Capture the cell that displays the provided text and extract its (x, y) central coordinate. 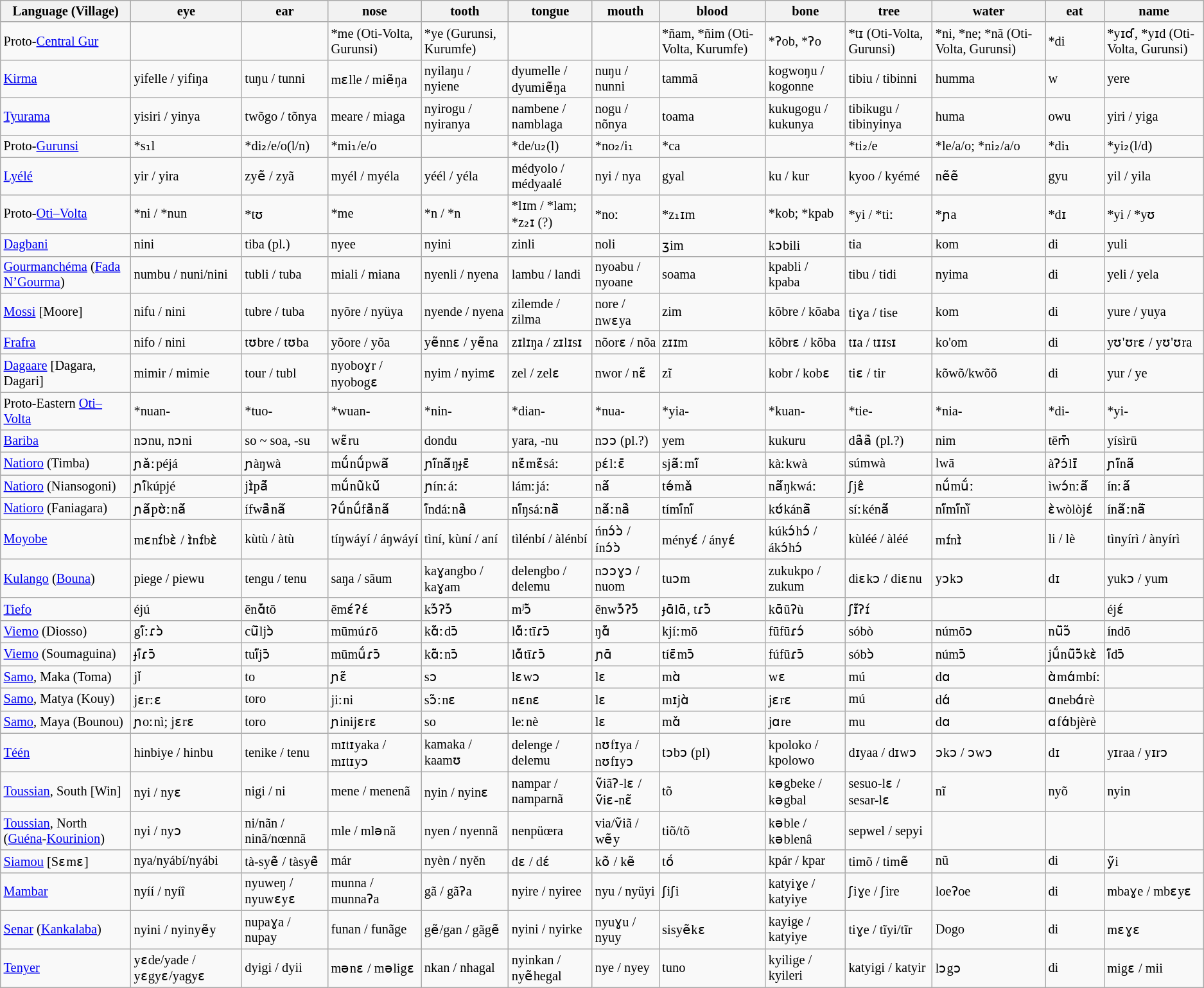
yɔkɔ (989, 578)
kyilige / kyileri (805, 968)
to (284, 677)
númɔ̄ (989, 654)
numbu / nuni/nini (186, 275)
*tuo- (284, 411)
yukɔ / yum (1154, 578)
mṹnũ̀kũ̌ (375, 485)
lɑ̃́ːtīɾɔ̄ (550, 632)
owu (1075, 116)
munna / munnaʔa (375, 891)
kpabli / kpaba (805, 275)
nim (989, 440)
tammã (712, 78)
tubre / tuba (284, 312)
ɲã́pʊ̀ːnã́ (186, 508)
*yɪɗ, *yɪd (Oti-Volta, Gurunsi) (1154, 41)
nĩ́ŋsáːnã̄ (550, 508)
ṽiãʔ-lɛ / ṽiɛ-nɛ̃ (625, 791)
cũ̄ljɔ̀ (284, 632)
yifelle / yifiŋa (186, 78)
zyẽ / zyã (284, 176)
gã / gãʔa (465, 891)
ni/nãn / ninã/nœnnã (284, 831)
tíŋwáyí / áŋwáyí (375, 539)
*yi₂(l/d) (1154, 146)
zɪɪm (712, 342)
nĩ́mĩ́nĩ̀ (989, 508)
myél / myéla (375, 176)
yéél / yéla (465, 176)
nĩ (989, 791)
ɑfɑ́bjèrè (1075, 722)
tibiu / tibinni (889, 78)
nose (375, 11)
nʊfɪya / nʊfɪyɔ (625, 752)
nyuweŋ / nyuwɛyɛ (284, 891)
kʊ́kánã̄ (805, 508)
tuno (712, 968)
nyen / nyennã (465, 831)
yõore / yõa (375, 342)
tia (889, 244)
*dɪ (1075, 214)
ỹi (1154, 862)
*dian- (550, 411)
nifu / nini (186, 312)
sɔ̃ːnɛ (465, 698)
nogu / nõnya (625, 116)
kɔ̃́ʔɔ̃́ (465, 609)
dyumelle / dyumiẽŋa (550, 78)
humma (989, 78)
ŋɑ̃́ (625, 632)
mɪjɑ̀ (712, 698)
lɔgɔ (989, 968)
blood (712, 11)
*n / *n (465, 214)
tongue (550, 11)
ear (284, 11)
kõbre / kõaba (805, 312)
ɑnebɑ́rè (1075, 698)
éjú (186, 609)
tɪa / tɪɪsɪ (889, 342)
mṹnṹpwã́ (375, 464)
*tie- (889, 411)
kjíːmō (712, 632)
Samo, Matya (Kouy) (65, 698)
jɛrːɛ (186, 698)
yisiri / yinya (186, 116)
Samo, Maka (Toma) (65, 677)
ínːã́ (1154, 485)
nigi / ni (284, 791)
Frafra (65, 342)
kogwoŋu / kogonne (805, 78)
nyini / nyirke (550, 930)
tour / tubl (284, 374)
kpár / kpar (805, 862)
meare / miaga (375, 116)
éjɛ́ (1154, 609)
tímĩ́nĩ́ (712, 508)
gyu (1075, 176)
w (1075, 78)
li / lè (1075, 539)
Dogo (989, 930)
yir / yira (186, 176)
mimir / mimie (186, 374)
nyini / nyinyẽy (186, 930)
nɛ̃́mɛ̃́sáː (550, 464)
wɛ̃ru (375, 440)
mene / menenã (375, 791)
lámːjáː (550, 485)
ɲĩ́nã́ (1154, 464)
nyini (465, 244)
tiɣe / tĩyi/tĩr (889, 930)
tɔbɔ (pl) (712, 752)
nwor / nɛ̃ (625, 374)
Natioro (Faniagara) (65, 508)
tiɣa / tise (889, 312)
jṹnũ̄ɔ̃̄kɛ̀ (1075, 654)
Proto-Gurunsi (65, 146)
*yi / *yʊ (1154, 214)
Tiefo (65, 609)
Mossi [Moore] (65, 312)
jiːni (375, 698)
lwā (989, 464)
*de/u₂(l) (550, 146)
so (465, 722)
mūmúɾō (375, 632)
*ye (Gurunsi, Kurumfe) (465, 41)
tìní, kùní / aní (465, 539)
nambene / namblaga (550, 116)
Proto-Eastern Oti–Volta (65, 411)
Dagaare [Dagara, Dagari] (65, 374)
dɪyaa / dɪwɔ (889, 752)
Kirma (65, 78)
nã́ːnã̀ (625, 508)
kaɣangbo / kaɣam (465, 578)
kɑ̄ūʔù (805, 609)
bone (805, 11)
nampar / namparnã (550, 791)
nã́ (625, 485)
Viemo (Soumaguina) (65, 654)
Gourmanchéma (Fada N’Gourma) (65, 275)
Natioro (Timba) (65, 464)
ɲínːáː (465, 485)
*yi / *tiː (889, 214)
sóbò (889, 632)
tiɛ / tir (889, 374)
zĩ (712, 374)
nɔɔ (pl.?) (625, 440)
loeʔoe (989, 891)
ko'om (989, 342)
Toussian, South [Win] (65, 791)
ɲĩ́nã́ŋɟɛ̄ (465, 464)
Lyélé (65, 176)
delenge / delemu (550, 752)
yẽnnɛ / yẽna (465, 342)
mouth (625, 11)
mɪ́nɪ̀ (989, 539)
Proto-Oti–Volta (65, 214)
mʲɔ̃̄ (550, 609)
gyal (712, 176)
Dagbani (65, 244)
mənɛ / məligɛ (375, 968)
yʊ'ʊrɛ / yʊ'ʊra (1154, 342)
dɑ́ (989, 698)
*z₁ɪm (712, 214)
kɑ̃́ːdɔ̄ (465, 632)
toama (712, 116)
gẽ/gan / gãgẽ (465, 930)
ífwã̀nã́ (284, 508)
leːnè (550, 722)
tibikugu / tibinyinya (889, 116)
*wuan- (375, 411)
nɛnɛ (550, 698)
kúkɔ́hɔ́ / ákɔ́hɔ́ (805, 539)
kpoloko / kpolowo (805, 752)
miali / miana (375, 275)
mɑ̌ (712, 722)
ńnɔ́ɔ̀ / ínɔ́ɔ̀ (625, 539)
nɔɔɣɔ / nuom (625, 578)
sesuo-lɛ / sesar-lɛ (889, 791)
*ñam, *ñim (Oti-Volta, Kurumfe) (712, 41)
nyu / nyüyi (625, 891)
Tyurama (65, 116)
nũ̄ɔ̃ (1075, 632)
kobr / kobɛ (805, 374)
nũ (989, 862)
tṍ (712, 862)
piege / piewu (186, 578)
twõgo / tõnya (284, 116)
nifo / nini (186, 342)
nyoabu / nyoane (625, 275)
gĩ́ːɾɔ̀ (186, 632)
dondu (465, 440)
*di₁ (1075, 146)
tuĩ́jɔ̄ (284, 654)
*nuan- (186, 411)
dɛ / dɛ́ (550, 862)
kɔbili (805, 244)
yere (1154, 78)
ɟɑ̄lɑ̄, tɾɔ̃̄ (712, 609)
ínã́ːnã̄ (1154, 508)
yuli (1154, 244)
tõ (712, 791)
mɑ̀ (712, 677)
ēmɛ́ʔɛ́ (375, 609)
tiba (pl.) (284, 244)
Senar (Kankalaba) (65, 930)
nẽẽ (989, 176)
nyende / nyena (465, 312)
*di₂/e/o(l/n) (284, 146)
médyolo / médyaalé (550, 176)
tuɔm (712, 578)
zukukpo / zukum (805, 578)
nupaɣa / nupay (284, 930)
soama (712, 275)
*ca (712, 146)
tengu / tenu (284, 578)
mɛɣɛ (1154, 930)
tìlénbí / àlénbí (550, 539)
tuŋu / tunni (284, 78)
àʔɔ́lɪ̄ (1075, 464)
tʊbre / tʊba (284, 342)
ēnwɔ̃́ʔɔ̃́ (625, 609)
ku / kur (805, 176)
ɲoːnì; jɛrɛ (186, 722)
huma (989, 116)
*kob; *kpab (805, 214)
*nin- (465, 411)
kùléé / àléé (889, 539)
nye / nyey (625, 968)
nyuɣu / nyuy (625, 930)
sisyẽkɛ (712, 930)
sóbɔ̀ (889, 654)
Moyobe (65, 539)
ĩ́ndáːnã̀ (465, 508)
ʔṹnṹfã̀nã́ (375, 508)
nyèn / nyěn (465, 862)
*tʊ (284, 214)
*me (375, 214)
mɪtɪyaka / mɪtɪyɔ (375, 752)
mɛnɪ́bɛ̀ / ɪ̀nɪ́bɛ̀ (186, 539)
diɛkɔ / diɛnu (889, 578)
kyoo / kyémé (889, 176)
mbaɣe / mbɛyɛ (1154, 891)
*ɲa (989, 214)
ʃjɛ̂ (889, 485)
jɪ̀pã̌ (284, 485)
yil / yila (1154, 176)
wɛ (805, 677)
yur / ye (1154, 374)
yɛde/yade / yɛgyɛ/yagyɛ (186, 968)
kõ̀ / kẽ (625, 862)
*ʔob, *ʔo (805, 41)
sɔ (465, 677)
so ~ soa, -su (284, 440)
timõ / timẽ (889, 862)
eat (1075, 11)
zɪlɪŋa / zɪlɪsɪ (550, 342)
ɲɑ̄ (625, 654)
jǐ (186, 677)
ēnɑ̃́tō (284, 609)
jɑre (805, 722)
pɛ́lːɛ̄ (625, 464)
kəgbeke / kəgbal (805, 791)
delengbo / delemu (550, 578)
nyõre / nyüya (375, 312)
via/ṽiã / wẽy (625, 831)
kukugogu / kukunya (805, 116)
tēm̄ (1075, 440)
*no₂/i₁ (625, 146)
*tɪ (Oti-Volta, Gurunsi) (889, 41)
sepwel / sepyi (889, 831)
mu (889, 722)
*mi₁/e/o (375, 146)
Viemo (Diosso) (65, 632)
Samo, Maya (Bounou) (65, 722)
nyee (375, 244)
nini (186, 244)
sjã́ːmĩ́ (712, 464)
tibu / tidi (889, 275)
saŋa / sãum (375, 578)
ʒim (712, 244)
name (1154, 11)
ɲǎːpéjá (186, 464)
tìnyírì / ànyírì (1154, 539)
kamaka / kaamʊ (465, 752)
ɲàŋwà (284, 464)
yure / yuya (1154, 312)
ʃɪ̃́ʔɪ́ (889, 609)
nyi / nya (625, 176)
katyiɣe / katyiye (805, 891)
jɛrɛ (805, 698)
Tenyer (65, 968)
*noː (625, 214)
ʃiʃi (712, 891)
nkan / nhagal (465, 968)
kàːkwà (805, 464)
*ni, *ne; *nã (Oti-Volta, Gurunsi) (989, 41)
súmwà (889, 464)
índō (1154, 632)
nyõ (1075, 791)
tenike / tenu (284, 752)
tubli / tuba (284, 275)
nenpüœra (550, 831)
hinbiye / hinbu (186, 752)
Kulango (Bouna) (65, 578)
*ti₂/e (889, 146)
ĩ́dɔ̄ (1154, 654)
fúfūɾɔ̄ (805, 654)
nyima (989, 275)
yem (712, 440)
kukuru (805, 440)
*di (1075, 41)
eye (186, 11)
kùtù / àtù (284, 539)
*s₁l (186, 146)
*lɪm / *lam; *z₂ɪ (?) (550, 214)
water (989, 11)
ʃiɣe / ʃire (889, 891)
*kuan- (805, 411)
nyire / nyiree (550, 891)
ìwɔ́nːã́ (1075, 485)
ɲĩ́kúpjé (186, 485)
nya/nyábí/nyábi (186, 862)
ményɛ́ / ányɛ́ (712, 539)
nyin (1154, 791)
nyi / nyɔ (186, 831)
Proto-Central Gur (65, 41)
katyigi / katyir (889, 968)
*nua- (625, 411)
tiõ/tõ (712, 831)
mūmṹɾɔ̄ (375, 654)
nyinkan / nyẽhegal (550, 968)
nyilaŋu / nyiene (465, 78)
nyíí / nyíî (186, 891)
kayige / katyiye (805, 930)
kɑ̃̄ːnɔ̄ (465, 654)
*nia- (989, 411)
ɲɛ̃ (375, 677)
lɛwɔ (550, 677)
Téén (65, 752)
lɑ̃́tīɾɔ̄ (550, 654)
ɲinijɛrɛ (375, 722)
síːkénã́ (889, 508)
*yi- (1154, 411)
*ni / *nun (186, 214)
tà-syẽ̀ / tàsyẽ̀ (284, 862)
mɛlle / miẽŋa (375, 78)
dyigi / dyii (284, 968)
nyoboɣr / nyobogɛ (375, 374)
fūfūɾɔ́ (805, 632)
nuŋu / nunni (625, 78)
Siamou [Sɛmɛ] (65, 862)
zim (712, 312)
nore / nwɛya (625, 312)
ɔkɔ / ɔwɔ (989, 752)
noli (625, 244)
zilemde / zilma (550, 312)
nyirogu / nyiranya (465, 116)
mle / mlənã (375, 831)
zinli (550, 244)
zel / zelɛ (550, 374)
*le/a/o; *ni₂/a/o (989, 146)
*di- (1075, 411)
nõorɛ / nõa (625, 342)
tooth (465, 11)
Toussian, North (Guéna-Kourinion) (65, 831)
yɪraa / yɪrɔ (1154, 752)
kəble / kəblenâ (805, 831)
Language (Village) (65, 11)
tree (889, 11)
dã̀ã̀ (pl.?) (889, 440)
*me (Oti-Volta, Gurunsi) (375, 41)
nyim / nyimɛ (465, 374)
Mambar (65, 891)
ɑ̀mɑ́mbíː (1075, 677)
tə́mǎ (712, 485)
tíɛ̄mɔ̄ (712, 654)
nã́ŋkwáː (805, 485)
ɛ̀wòlòjɛ́ (1075, 508)
kõbrɛ / kõba (805, 342)
yara, -nu (550, 440)
már (375, 862)
Natioro (Niansogoni) (65, 485)
yiri / yiga (1154, 116)
nɔnu, nɔni (186, 440)
kõwõ/kwõõ (989, 374)
ɟĩ́ɾɔ̄ (186, 654)
nyenli / nyena (465, 275)
yísìrū (1154, 440)
yeli / yela (1154, 275)
númōɔ (989, 632)
lambu / landi (550, 275)
nyi / nyɛ (186, 791)
nṹmṹː (989, 485)
Bariba (65, 440)
migɛ / mii (1154, 968)
funan / funãge (375, 930)
*yia- (712, 411)
nyin / nyinɛ (465, 791)
